Identify which cell holds the provided text, then report its [x, y] central coordinate. 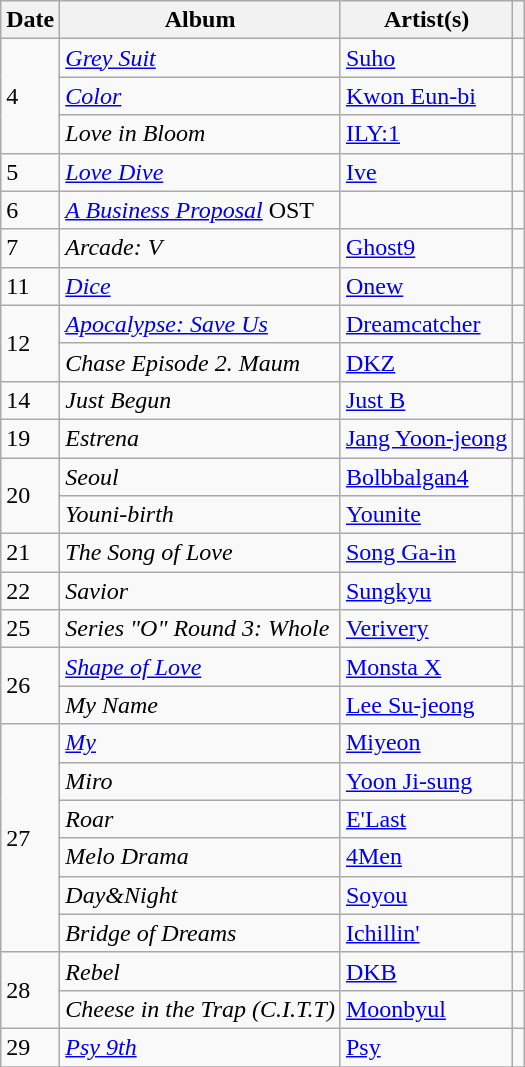
DKB [426, 971]
Bolbbalgan4 [426, 477]
Sungkyu [426, 591]
Monsta X [426, 667]
Yoon Ji-sung [426, 781]
Melo Drama [200, 857]
Kwon Eun-bi [426, 96]
Arcade: V [200, 248]
Apocalypse: Save Us [200, 324]
Dreamcatcher [426, 324]
DKZ [426, 362]
Jang Yoon-jeong [426, 438]
Lee Su-jeong [426, 705]
Rebel [200, 971]
27 [30, 838]
Song Ga-in [426, 553]
12 [30, 343]
28 [30, 990]
Miyeon [426, 743]
A Business Proposal OST [200, 210]
Chase Episode 2. Maum [200, 362]
25 [30, 629]
Estrena [200, 438]
Just Begun [200, 400]
Artist(s) [426, 20]
My [200, 743]
Album [200, 20]
22 [30, 591]
Series "O" Round 3: Whole [200, 629]
Miro [200, 781]
Ghost9 [426, 248]
Cheese in the Trap (C.I.T.T) [200, 1009]
Grey Suit [200, 58]
Psy [426, 1047]
Onew [426, 286]
26 [30, 686]
Love Dive [200, 172]
Love in Bloom [200, 134]
My Name [200, 705]
29 [30, 1047]
Verivery [426, 629]
Ichillin' [426, 933]
ILY:1 [426, 134]
Day&Night [200, 895]
Date [30, 20]
21 [30, 553]
Younite [426, 515]
Just B [426, 400]
Moonbyul [426, 1009]
11 [30, 286]
The Song of Love [200, 553]
20 [30, 496]
Bridge of Dreams [200, 933]
Ive [426, 172]
19 [30, 438]
Color [200, 96]
Shape of Love [200, 667]
4 [30, 96]
Psy 9th [200, 1047]
Suho [426, 58]
7 [30, 248]
E'Last [426, 819]
Seoul [200, 477]
4Men [426, 857]
Roar [200, 819]
Youni-birth [200, 515]
6 [30, 210]
Savior [200, 591]
Soyou [426, 895]
14 [30, 400]
Dice [200, 286]
5 [30, 172]
